Detect which cell encompasses the target text, then output its [x, y] center coordinate. 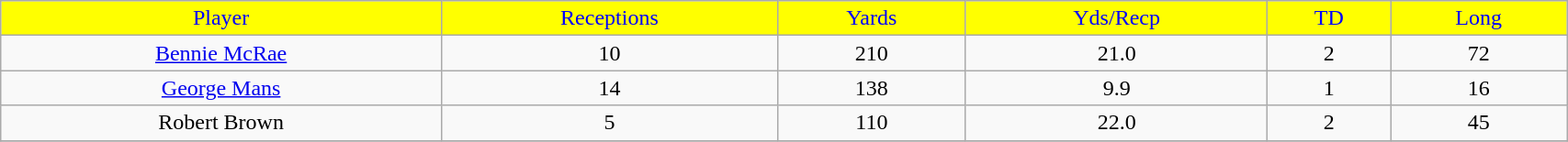
9.9 [1117, 88]
45 [1479, 123]
21.0 [1117, 53]
210 [871, 53]
Receptions [609, 18]
TD [1329, 18]
10 [609, 53]
Player [221, 18]
5 [609, 123]
138 [871, 88]
14 [609, 88]
Yards [871, 18]
Long [1479, 18]
16 [1479, 88]
Robert Brown [221, 123]
1 [1329, 88]
22.0 [1117, 123]
Yds/Recp [1117, 18]
Bennie McRae [221, 53]
72 [1479, 53]
110 [871, 123]
George Mans [221, 88]
